Return the [x, y] coordinate for the center point of the cell that contains the specified text.  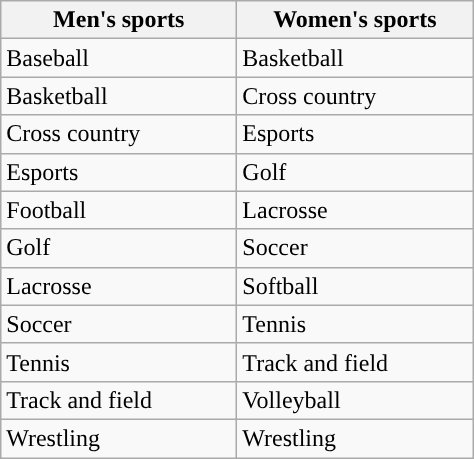
Volleyball [355, 400]
Football [119, 210]
Women's sports [355, 20]
Baseball [119, 58]
Men's sports [119, 20]
Softball [355, 286]
